Locate the cell with the specified text and output its (X, Y) center coordinate. 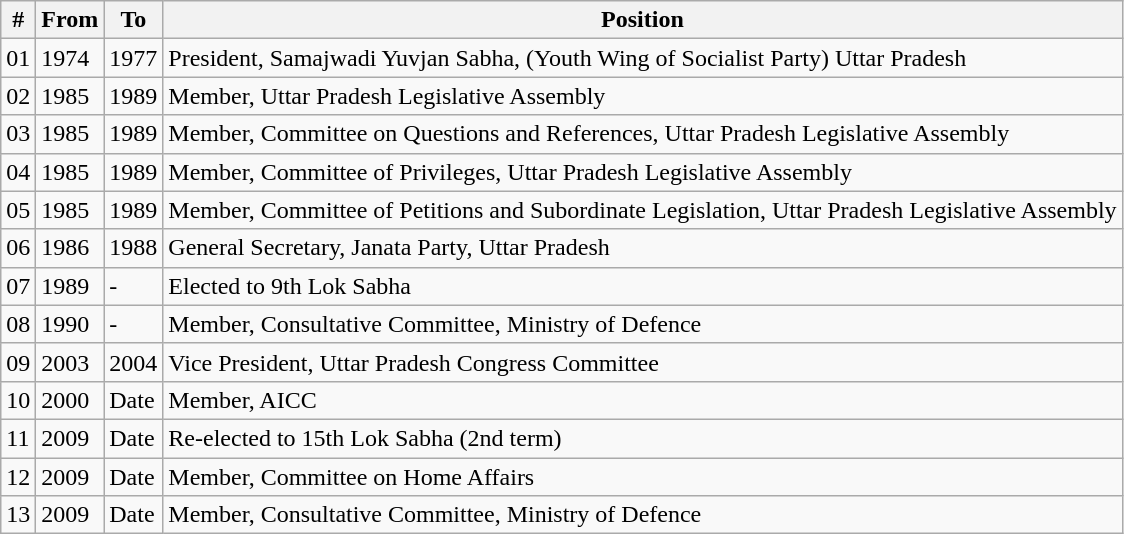
Member, AICC (642, 400)
04 (18, 172)
13 (18, 515)
Vice President, Uttar Pradesh Congress Committee (642, 362)
1988 (134, 248)
09 (18, 362)
President, Samajwadi Yuvjan Sabha, (Youth Wing of Socialist Party) Uttar Pradesh (642, 58)
11 (18, 438)
02 (18, 96)
# (18, 20)
08 (18, 324)
2004 (134, 362)
07 (18, 286)
Elected to 9th Lok Sabha (642, 286)
Member, Committee of Privileges, Uttar Pradesh Legislative Assembly (642, 172)
Member, Committee on Questions and References, Uttar Pradesh Legislative Assembly (642, 134)
12 (18, 477)
10 (18, 400)
06 (18, 248)
1986 (70, 248)
1977 (134, 58)
01 (18, 58)
1974 (70, 58)
Re-elected to 15th Lok Sabha (2nd term) (642, 438)
1990 (70, 324)
05 (18, 210)
From (70, 20)
03 (18, 134)
General Secretary, Janata Party, Uttar Pradesh (642, 248)
2000 (70, 400)
2003 (70, 362)
Position (642, 20)
Member, Uttar Pradesh Legislative Assembly (642, 96)
Member, Committee on Home Affairs (642, 477)
To (134, 20)
Member, Committee of Petitions and Subordinate Legislation, Uttar Pradesh Legislative Assembly (642, 210)
